Provide the [X, Y] coordinate of the cell's center where the given text is located.  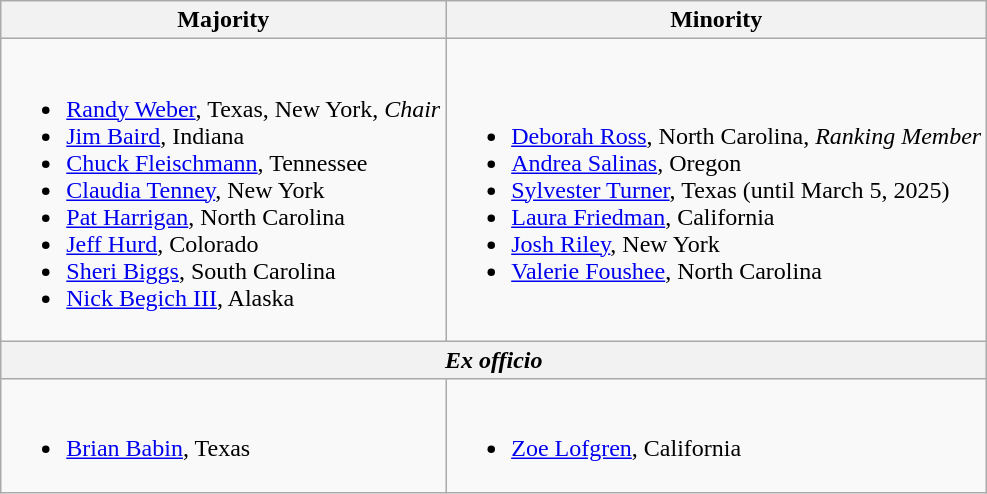
Minority [716, 20]
Majority [224, 20]
Brian Babin, Texas [224, 436]
Ex officio [494, 360]
Zoe Lofgren, California [716, 436]
